Search for the cell housing the specified text and yield its (X, Y) center coordinate. 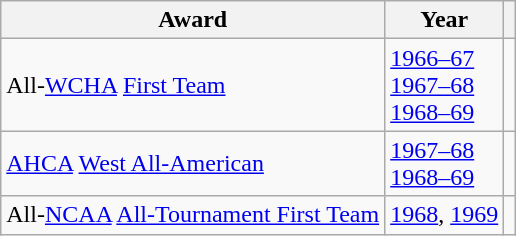
1966–671967–681968–69 (444, 85)
1968, 1969 (444, 215)
AHCA West All-American (193, 164)
Year (444, 20)
1967–681968–69 (444, 164)
All-WCHA First Team (193, 85)
All-NCAA All-Tournament First Team (193, 215)
Award (193, 20)
